Detect which cell encompasses the target text, then output its [X, Y] center coordinate. 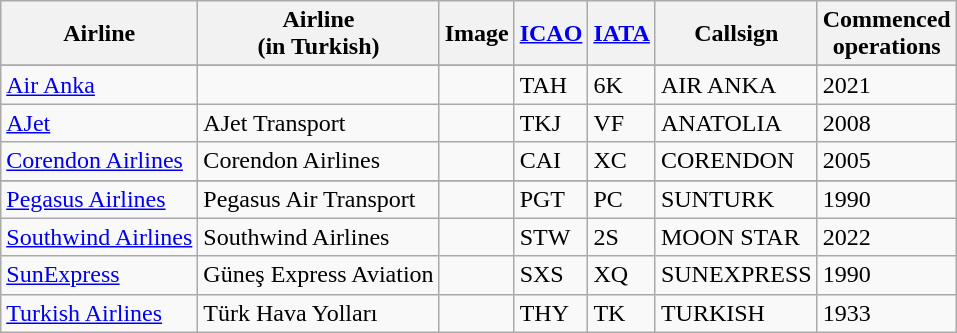
2005 [886, 161]
XC [622, 161]
MOON STAR [736, 237]
Pegasus Air Transport [318, 199]
TURKISH [736, 313]
Callsign [736, 34]
Türk Hava Yolları [318, 313]
Air Anka [100, 85]
PC [622, 199]
SUNEXPRESS [736, 275]
PGT [551, 199]
6K [622, 85]
1933 [886, 313]
SUNTURK [736, 199]
2008 [886, 123]
CAI [551, 161]
IATA [622, 34]
AIR ANKA [736, 85]
TK [622, 313]
Turkish Airlines [100, 313]
Güneş Express Aviation [318, 275]
Airline (in Turkish) [318, 34]
CORENDON [736, 161]
VF [622, 123]
AJet [100, 123]
2022 [886, 237]
XQ [622, 275]
SXS [551, 275]
Pegasus Airlines [100, 199]
SunExpress [100, 275]
ICAO [551, 34]
ANATOLIA [736, 123]
STW [551, 237]
Commencedoperations [886, 34]
TAH [551, 85]
2021 [886, 85]
Image [476, 34]
Airline [100, 34]
TKJ [551, 123]
2S [622, 237]
THY [551, 313]
AJet Transport [318, 123]
